Determine the (x, y) coordinate at the center of the cell enclosing the given text.  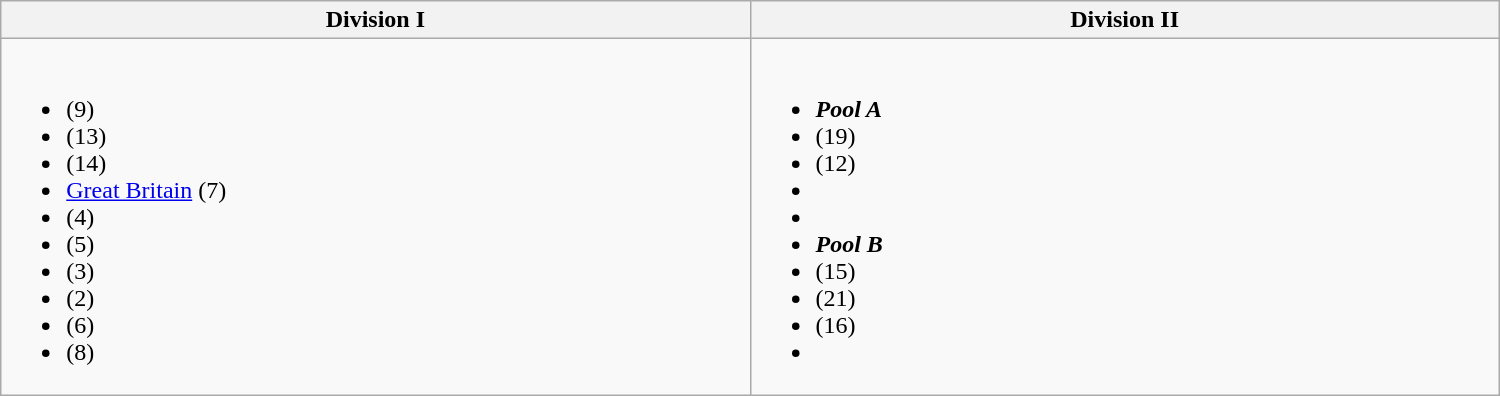
Pool A (19) (12)Pool B (15) (21) (16) (1124, 217)
Division II (1124, 20)
Division I (376, 20)
(9) (13) (14) Great Britain (7) (4) (5) (3) (2) (6) (8) (376, 217)
